From the cell containing the given text, extract its center point as [x, y] coordinate. 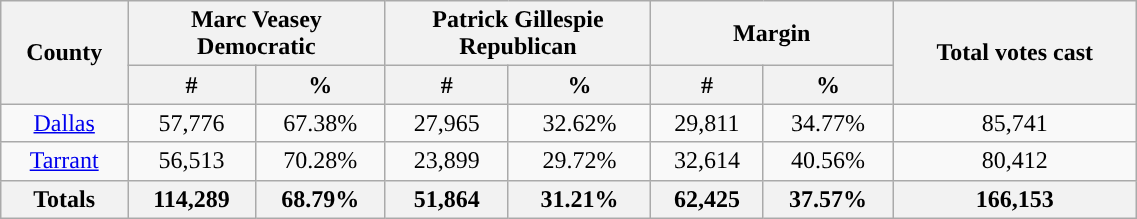
Patrick GillespieRepublican [518, 34]
29,811 [707, 123]
40.56% [828, 161]
67.38% [320, 123]
70.28% [320, 161]
Dallas [64, 123]
166,153 [1015, 199]
34.77% [828, 123]
57,776 [192, 123]
62,425 [707, 199]
Margin [772, 34]
32.62% [579, 123]
Totals [64, 199]
56,513 [192, 161]
Total votes cast [1015, 52]
31.21% [579, 199]
32,614 [707, 161]
114,289 [192, 199]
County [64, 52]
Tarrant [64, 161]
80,412 [1015, 161]
85,741 [1015, 123]
Marc VeaseyDemocratic [257, 34]
68.79% [320, 199]
51,864 [446, 199]
23,899 [446, 161]
37.57% [828, 199]
29.72% [579, 161]
27,965 [446, 123]
